Determine the (x, y) coordinate at the center of the cell enclosing the given text.  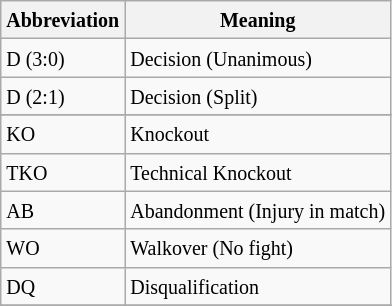
WO (63, 248)
Technical Knockout (258, 172)
AB (63, 210)
Abbreviation (63, 20)
Decision (Unanimous) (258, 58)
Knockout (258, 134)
D (2:1) (63, 96)
TKO (63, 172)
DQ (63, 286)
Walkover (No fight) (258, 248)
Abandonment (Injury in match) (258, 210)
D (3:0) (63, 58)
Decision (Split) (258, 96)
Meaning (258, 20)
Disqualification (258, 286)
KO (63, 134)
